For the text-containing cell, return its midpoint in [x, y] coordinate format. 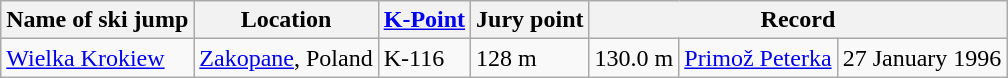
Wielka Krokiew [98, 58]
Record [798, 20]
Name of ski jump [98, 20]
Location [286, 20]
27 January 1996 [922, 58]
K-Point [424, 20]
128 m [530, 58]
Primož Peterka [758, 58]
Zakopane, Poland [286, 58]
K-116 [424, 58]
Jury point [530, 20]
130.0 m [634, 58]
